Provide the [x, y] coordinate of the cell's center where the given text is located.  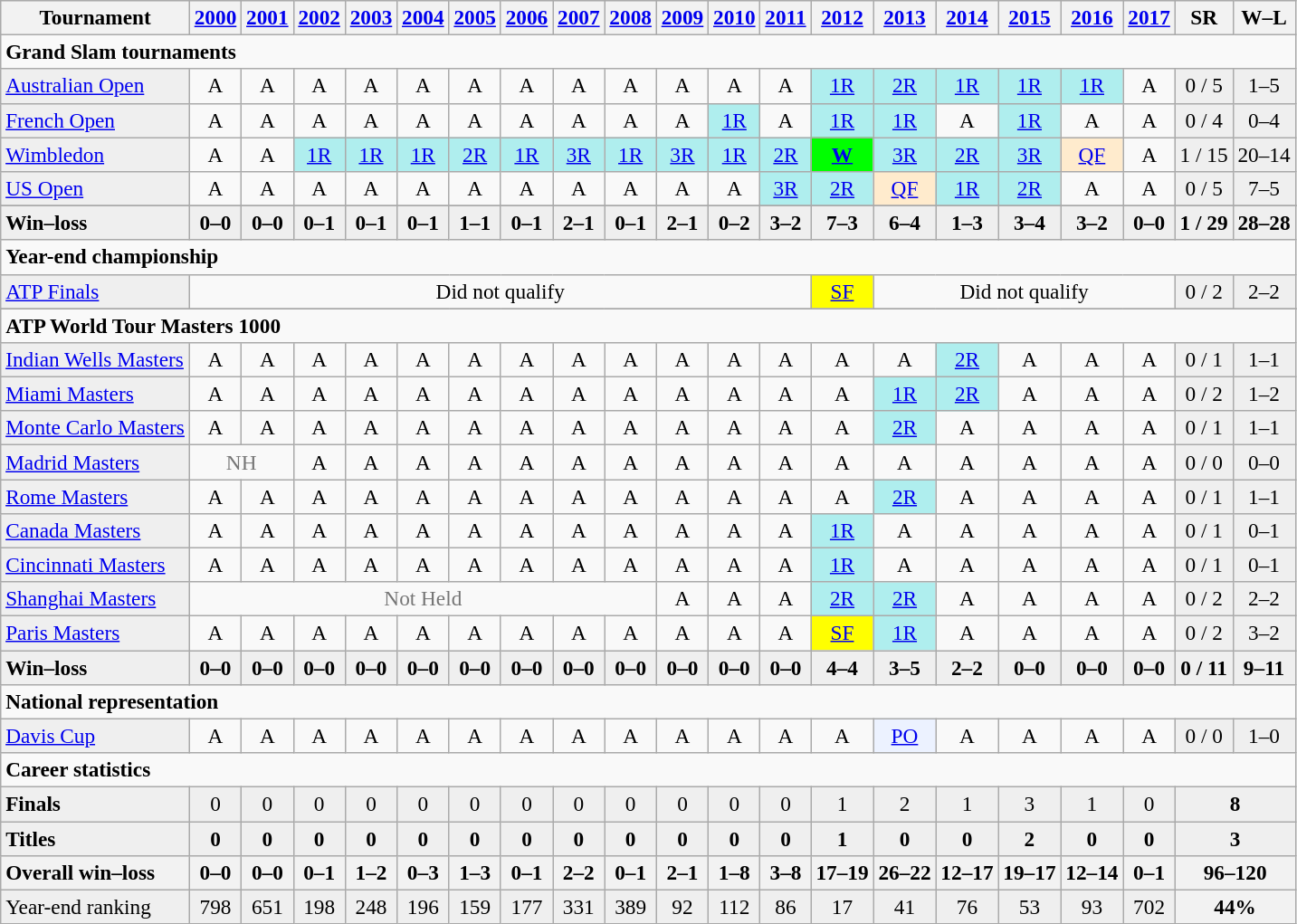
2007 [579, 17]
Miami Masters [96, 394]
177 [527, 907]
1–8 [735, 872]
2002 [319, 17]
US Open [96, 188]
Finals [96, 804]
6–4 [905, 223]
National representation [648, 701]
Grand Slam tournaments [648, 52]
W [842, 154]
Monte Carlo Masters [96, 428]
Davis Cup [96, 736]
W–L [1264, 17]
798 [215, 907]
28–28 [1264, 223]
Career statistics [648, 769]
92 [682, 907]
0–3 [424, 872]
248 [371, 907]
7–3 [842, 223]
3–8 [786, 872]
8 [1235, 804]
2001 [268, 17]
2004 [424, 17]
9–11 [1264, 667]
2008 [630, 17]
Titles [96, 838]
NH [241, 462]
4–4 [842, 667]
Indian Wells Masters [96, 359]
196 [424, 907]
Cincinnati Masters [96, 565]
2011 [786, 17]
12–17 [967, 872]
ATP Finals [96, 291]
0 / 11 [1204, 667]
41 [905, 907]
1–0 [1264, 736]
Wimbledon [96, 154]
ATP World Tour Masters 1000 [648, 325]
1–5 [1264, 86]
86 [786, 907]
198 [319, 907]
Madrid Masters [96, 462]
389 [630, 907]
PO [905, 736]
2000 [215, 17]
331 [579, 907]
3–4 [1030, 223]
2013 [905, 17]
Year-end championship [648, 257]
0–2 [735, 223]
2016 [1092, 17]
1 / 15 [1204, 154]
2005 [474, 17]
17–19 [842, 872]
76 [967, 907]
Shanghai Masters [96, 599]
2012 [842, 17]
Australian Open [96, 86]
1 / 29 [1204, 223]
0–4 [1264, 120]
Canada Masters [96, 530]
3–5 [905, 667]
159 [474, 907]
26–22 [905, 872]
Tournament [96, 17]
19–17 [1030, 872]
2014 [967, 17]
French Open [96, 120]
702 [1149, 907]
Rome Masters [96, 496]
Year-end ranking [96, 907]
12–14 [1092, 872]
20–14 [1264, 154]
44% [1235, 907]
SR [1204, 17]
96–120 [1235, 872]
53 [1030, 907]
651 [268, 907]
Paris Masters [96, 633]
93 [1092, 907]
2015 [1030, 17]
2003 [371, 17]
Overall win–loss [96, 872]
112 [735, 907]
2009 [682, 17]
2010 [735, 17]
7–5 [1264, 188]
0 / 4 [1204, 120]
2017 [1149, 17]
Not Held [423, 599]
17 [842, 907]
2006 [527, 17]
